Output the (X, Y) coordinate of the center of the cell containing the given text.  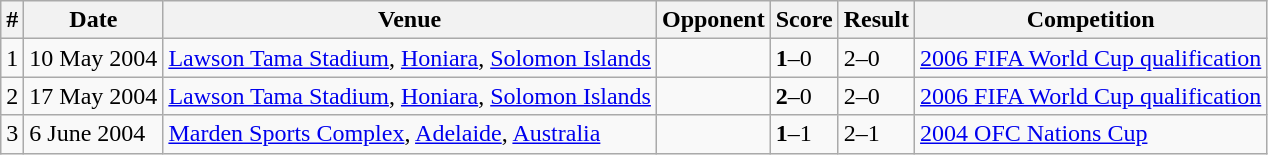
2–1 (876, 134)
Venue (410, 20)
3 (12, 134)
1 (12, 58)
Date (94, 20)
10 May 2004 (94, 58)
Opponent (713, 20)
1–1 (804, 134)
2 (12, 96)
6 June 2004 (94, 134)
Score (804, 20)
Result (876, 20)
2004 OFC Nations Cup (1091, 134)
# (12, 20)
Marden Sports Complex, Adelaide, Australia (410, 134)
Competition (1091, 20)
17 May 2004 (94, 96)
1–0 (804, 58)
